Locate the cell with the specified text and output its (x, y) center coordinate. 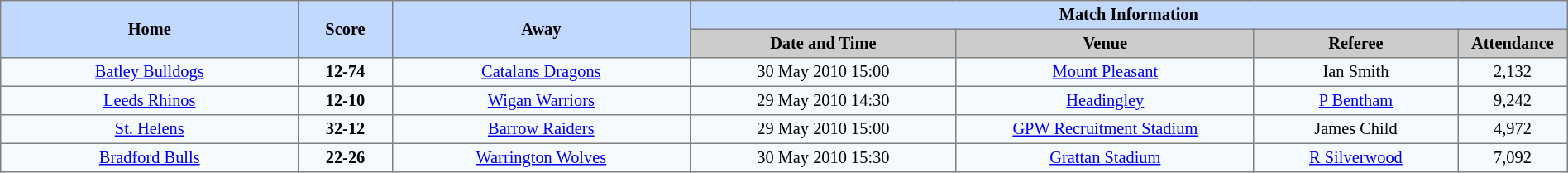
Barrow Raiders (541, 129)
Leeds Rhinos (150, 100)
32-12 (346, 129)
Match Information (1128, 15)
P Bentham (1355, 100)
4,972 (1513, 129)
Ian Smith (1355, 72)
Referee (1355, 43)
GPW Recruitment Stadium (1105, 129)
Score (346, 30)
James Child (1355, 129)
Warrington Wolves (541, 157)
Venue (1105, 43)
Batley Bulldogs (150, 72)
22-26 (346, 157)
7,092 (1513, 157)
9,242 (1513, 100)
12-74 (346, 72)
R Silverwood (1355, 157)
Catalans Dragons (541, 72)
29 May 2010 15:00 (823, 129)
Date and Time (823, 43)
Headingley (1105, 100)
2,132 (1513, 72)
Attendance (1513, 43)
Mount Pleasant (1105, 72)
30 May 2010 15:30 (823, 157)
30 May 2010 15:00 (823, 72)
St. Helens (150, 129)
Home (150, 30)
Away (541, 30)
Wigan Warriors (541, 100)
29 May 2010 14:30 (823, 100)
12-10 (346, 100)
Grattan Stadium (1105, 157)
Bradford Bulls (150, 157)
